Find where the given text appears and provide that cell's center as (X, Y) coordinate. 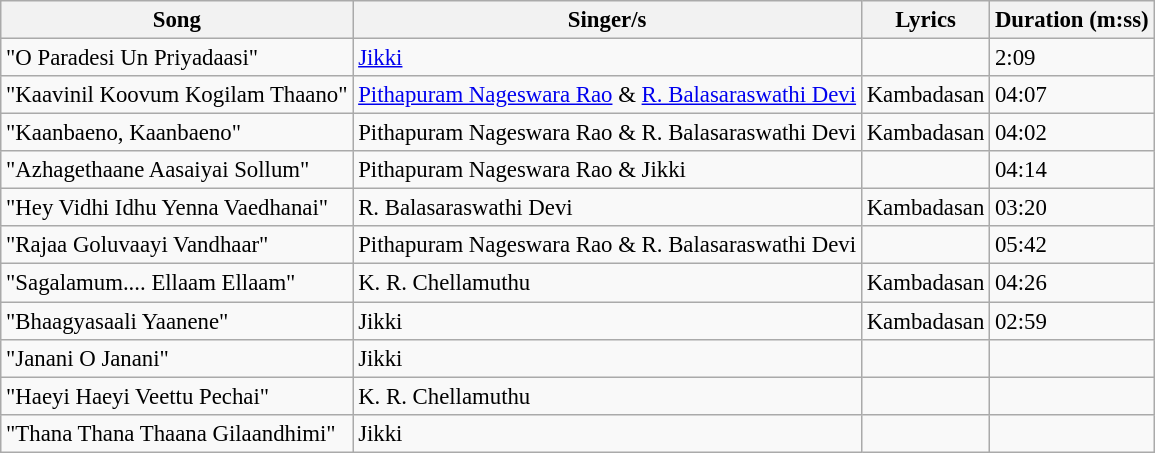
05:42 (1072, 245)
"Bhaagyasaali Yaanene" (177, 321)
"Haeyi Haeyi Veettu Pechai" (177, 396)
Duration (m:ss) (1072, 20)
"Hey Vidhi Idhu Yenna Vaedhanai" (177, 208)
Song (177, 20)
"Azhagethaane Aasaiyai Sollum" (177, 170)
"O Paradesi Un Priyadaasi" (177, 58)
"Kaanbaeno, Kaanbaeno" (177, 133)
2:09 (1072, 58)
"Thana Thana Thaana Gilaandhimi" (177, 433)
03:20 (1072, 208)
"Janani O Janani" (177, 358)
Lyrics (925, 20)
04:14 (1072, 170)
Pithapuram Nageswara Rao & Jikki (608, 170)
04:26 (1072, 283)
Singer/s (608, 20)
02:59 (1072, 321)
04:07 (1072, 95)
"Kaavinil Koovum Kogilam Thaano" (177, 95)
R. Balasaraswathi Devi (608, 208)
"Sagalamum.... Ellaam Ellaam" (177, 283)
04:02 (1072, 133)
"Rajaa Goluvaayi Vandhaar" (177, 245)
